Pinpoint the cell where the given text exists, returning its (X, Y) midpoint coordinate. 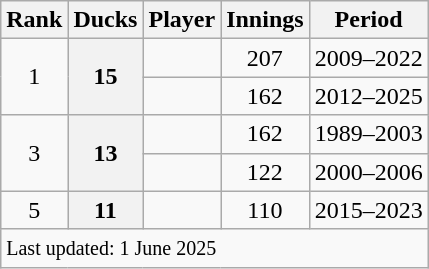
13 (106, 153)
Last updated: 1 June 2025 (214, 248)
Period (368, 20)
1989–2003 (368, 134)
110 (265, 210)
Innings (265, 20)
2009–2022 (368, 58)
15 (106, 77)
2000–2006 (368, 172)
2012–2025 (368, 96)
5 (34, 210)
1 (34, 77)
Rank (34, 20)
Player (182, 20)
122 (265, 172)
3 (34, 153)
2015–2023 (368, 210)
Ducks (106, 20)
11 (106, 210)
207 (265, 58)
